For the text-containing cell, return its midpoint in (x, y) coordinate format. 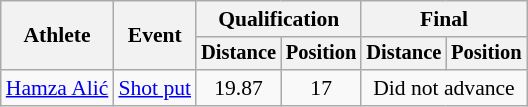
Shot put (154, 88)
Event (154, 36)
Did not advance (444, 88)
Athlete (58, 36)
Hamza Alić (58, 88)
17 (321, 88)
Qualification (278, 19)
Final (444, 19)
19.87 (238, 88)
